Provide the [X, Y] coordinate of the cell's center where the given text is located.  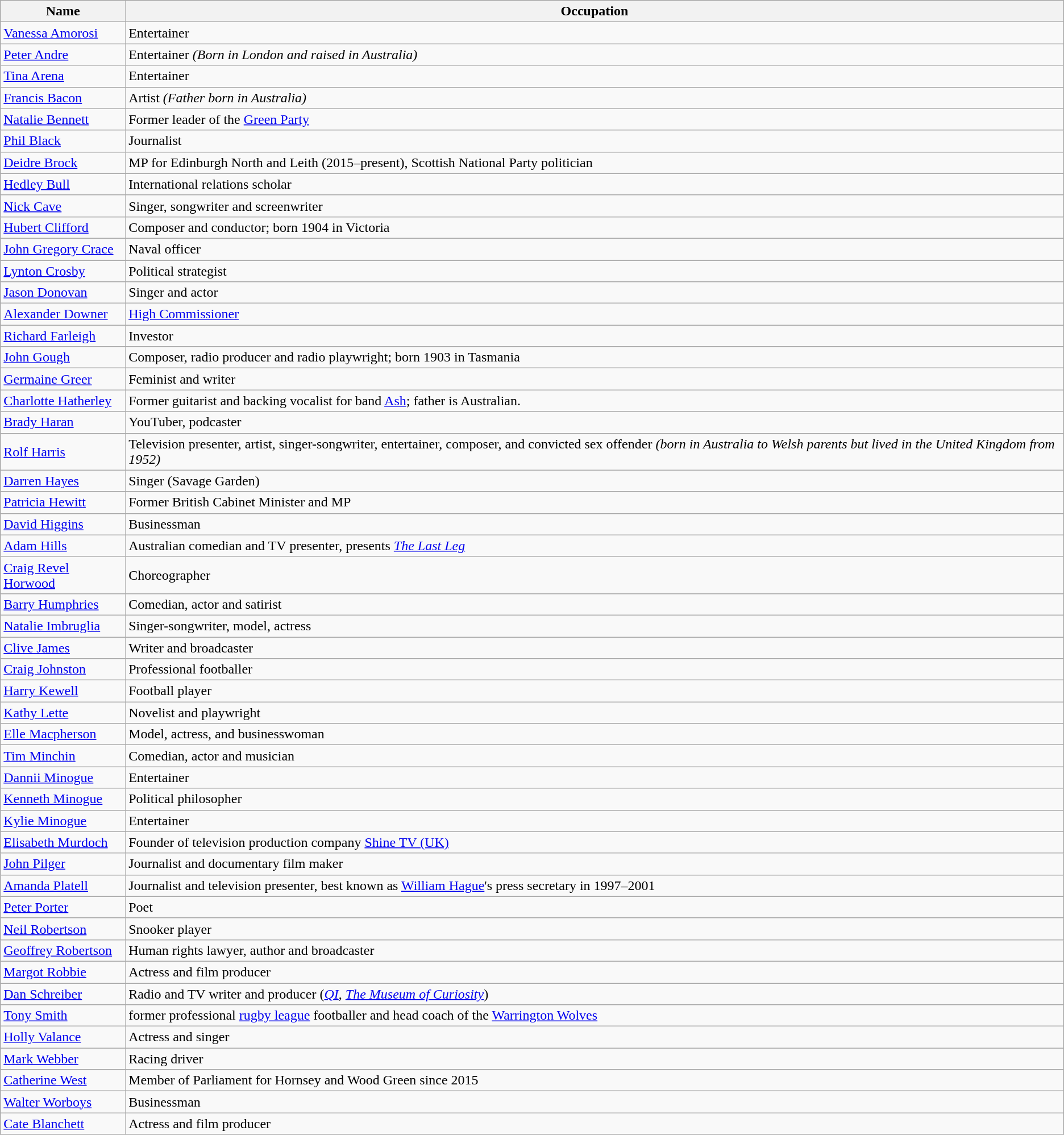
Patricia Hewitt [63, 502]
Deidre Brock [63, 163]
Catherine West [63, 1080]
Poet [595, 907]
Margot Robbie [63, 972]
Richard Farleigh [63, 336]
Former leader of the Green Party [595, 119]
Elisabeth Murdoch [63, 842]
Journalist [595, 141]
Actress and singer [595, 1037]
Hubert Clifford [63, 227]
Charlotte Hatherley [63, 401]
Natalie Bennett [63, 119]
Germaine Greer [63, 379]
Vanessa Amorosi [63, 33]
Founder of television production company Shine TV (UK) [595, 842]
Investor [595, 336]
Tony Smith [63, 1016]
Craig Johnston [63, 670]
Hedley Bull [63, 184]
YouTuber, podcaster [595, 422]
Cate Blanchett [63, 1124]
Writer and broadcaster [595, 647]
Elle Macpherson [63, 734]
Clive James [63, 647]
Peter Andre [63, 55]
Phil Black [63, 141]
Political philosopher [595, 799]
Novelist and playwright [595, 713]
Political strategist [595, 271]
Geoffrey Robertson [63, 950]
Walter Worboys [63, 1102]
Human rights lawyer, author and broadcaster [595, 950]
Singer and actor [595, 293]
John Gough [63, 357]
Journalist and documentary film maker [595, 864]
Barry Humphries [63, 604]
Lynton Crosby [63, 271]
Singer-songwriter, model, actress [595, 626]
Darren Hayes [63, 481]
Peter Porter [63, 907]
Kenneth Minogue [63, 799]
John Gregory Crace [63, 249]
International relations scholar [595, 184]
Former British Cabinet Minister and MP [595, 502]
John Pilger [63, 864]
Singer, songwriter and screenwriter [595, 206]
Holly Valance [63, 1037]
Entertainer (Born in London and raised in Australia) [595, 55]
Comedian, actor and satirist [595, 604]
Rolf Harris [63, 451]
Natalie Imbruglia [63, 626]
Mark Webber [63, 1059]
Radio and TV writer and producer (QI, The Museum of Curiosity) [595, 994]
Composer and conductor; born 1904 in Victoria [595, 227]
Model, actress, and businesswoman [595, 734]
Racing driver [595, 1059]
Adam Hills [63, 546]
Nick Cave [63, 206]
Kathy Lette [63, 713]
Craig Revel Horwood [63, 575]
Singer (Savage Garden) [595, 481]
Football player [595, 691]
Occupation [595, 11]
Artist (Father born in Australia) [595, 98]
Former guitarist and backing vocalist for band Ash; father is Australian. [595, 401]
High Commissioner [595, 314]
Tim Minchin [63, 756]
Name [63, 11]
Comedian, actor and musician [595, 756]
Feminist and writer [595, 379]
Dan Schreiber [63, 994]
Member of Parliament for Hornsey and Wood Green since 2015 [595, 1080]
Dannii Minogue [63, 778]
Journalist and television presenter, best known as William Hague's press secretary in 1997–2001 [595, 885]
Australian comedian and TV presenter, presents The Last Leg [595, 546]
Choreographer [595, 575]
Harry Kewell [63, 691]
Jason Donovan [63, 293]
Professional footballer [595, 670]
former professional rugby league footballer and head coach of the Warrington Wolves [595, 1016]
Francis Bacon [63, 98]
Amanda Platell [63, 885]
Neil Robertson [63, 929]
Composer, radio producer and radio playwright; born 1903 in Tasmania [595, 357]
Kylie Minogue [63, 821]
Tina Arena [63, 76]
Alexander Downer [63, 314]
Snooker player [595, 929]
David Higgins [63, 524]
Naval officer [595, 249]
MP for Edinburgh North and Leith (2015–present), Scottish National Party politician [595, 163]
Brady Haran [63, 422]
